Find where the given text appears and provide that cell's center as [X, Y] coordinate. 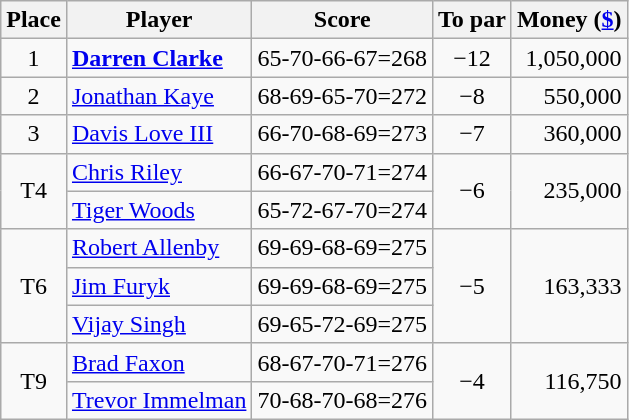
−6 [472, 191]
3 [34, 134]
Darren Clarke [158, 58]
Vijay Singh [158, 324]
Player [158, 20]
−8 [472, 96]
T4 [34, 191]
163,333 [569, 286]
T6 [34, 286]
65-70-66-67=268 [342, 58]
−4 [472, 381]
Place [34, 20]
T9 [34, 381]
Robert Allenby [158, 248]
Trevor Immelman [158, 400]
Jim Furyk [158, 286]
2 [34, 96]
Brad Faxon [158, 362]
65-72-67-70=274 [342, 210]
1 [34, 58]
Jonathan Kaye [158, 96]
Tiger Woods [158, 210]
Money ($) [569, 20]
66-67-70-71=274 [342, 172]
69-65-72-69=275 [342, 324]
−12 [472, 58]
68-69-65-70=272 [342, 96]
68-67-70-71=276 [342, 362]
116,750 [569, 381]
Chris Riley [158, 172]
−7 [472, 134]
To par [472, 20]
Score [342, 20]
550,000 [569, 96]
Davis Love III [158, 134]
1,050,000 [569, 58]
70-68-70-68=276 [342, 400]
−5 [472, 286]
360,000 [569, 134]
66-70-68-69=273 [342, 134]
235,000 [569, 191]
